Locate the cell with the specified text and output its [x, y] center coordinate. 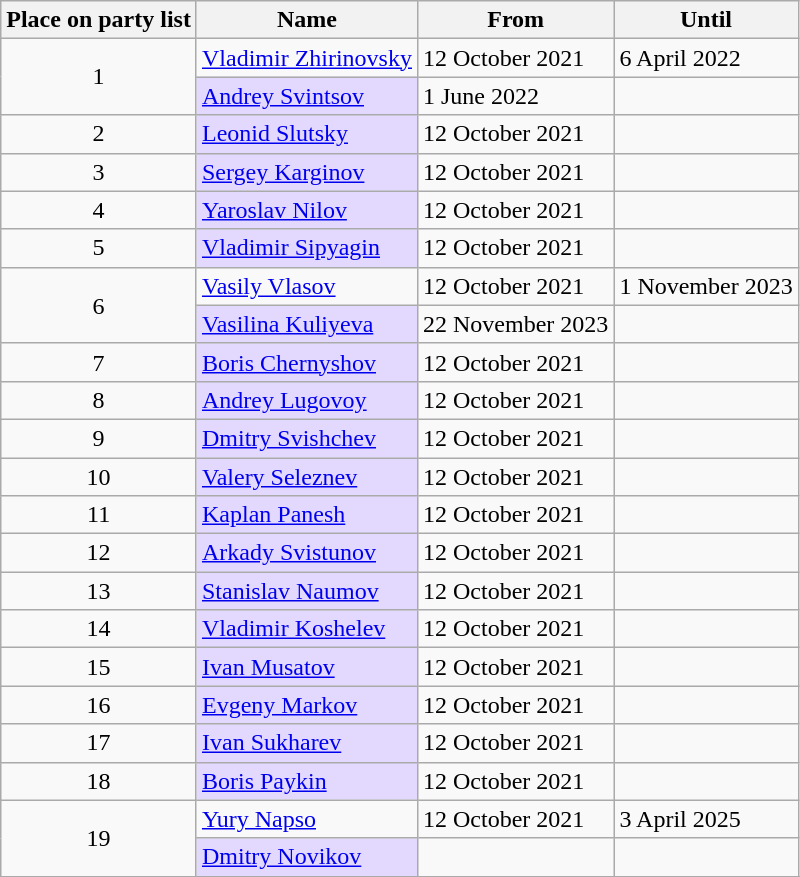
Yaroslav Nilov [306, 210]
13 [99, 591]
Arkady Svistunov [306, 553]
5 [99, 248]
19 [99, 838]
15 [99, 667]
3 April 2025 [706, 819]
4 [99, 210]
Boris Chernyshov [306, 362]
1 November 2023 [706, 286]
Vasily Vlasov [306, 286]
Ivan Musatov [306, 667]
Andrey Lugovoy [306, 400]
Sergey Karginov [306, 172]
1 [99, 77]
Ivan Sukharev [306, 743]
3 [99, 172]
Kaplan Panesh [306, 515]
Dmitry Svishchev [306, 438]
7 [99, 362]
Boris Paykin [306, 781]
22 November 2023 [515, 324]
9 [99, 438]
Vasilina Kuliyeva [306, 324]
Vladimir Zhirinovsky [306, 58]
2 [99, 134]
8 [99, 400]
10 [99, 477]
6 April 2022 [706, 58]
14 [99, 629]
Dmitry Novikov [306, 857]
Valery Seleznev [306, 477]
Place on party list [99, 20]
Until [706, 20]
18 [99, 781]
Yury Napso [306, 819]
17 [99, 743]
1 June 2022 [515, 96]
Andrey Svintsov [306, 96]
Name [306, 20]
Stanislav Naumov [306, 591]
6 [99, 305]
Evgeny Markov [306, 705]
Leonid Slutsky [306, 134]
Vladimir Koshelev [306, 629]
From [515, 20]
16 [99, 705]
Vladimir Sipyagin [306, 248]
11 [99, 515]
12 [99, 553]
